Output the [x, y] coordinate of the center of the cell containing the given text.  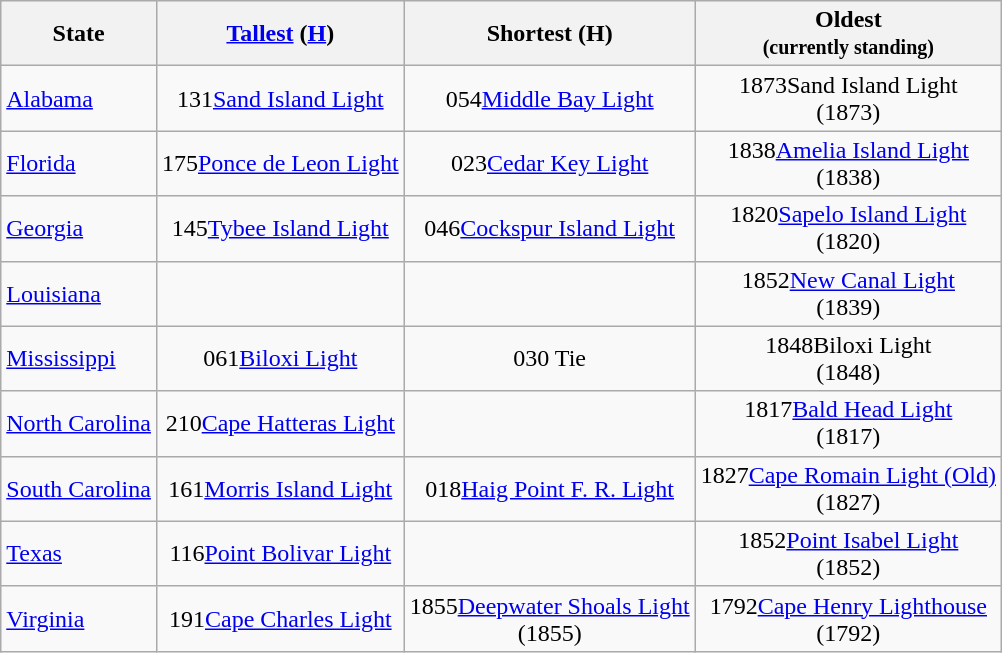
Alabama [79, 98]
131Sand Island Light [280, 98]
North Carolina [79, 424]
Texas [79, 554]
1827Cape Romain Light (Old)(1827) [848, 488]
030 Tie [550, 358]
1852Point Isabel Light(1852) [848, 554]
1873Sand Island Light(1873) [848, 98]
Oldest(currently standing) [848, 34]
Mississippi [79, 358]
1838Amelia Island Light(1838) [848, 164]
046Cockspur Island Light [550, 228]
Georgia [79, 228]
Shortest (H) [550, 34]
175Ponce de Leon Light [280, 164]
145Tybee Island Light [280, 228]
210Cape Hatteras Light [280, 424]
1817Bald Head Light(1817) [848, 424]
191Cape Charles Light [280, 618]
1852New Canal Light(1839) [848, 294]
Louisiana [79, 294]
Virginia [79, 618]
161Morris Island Light [280, 488]
116Point Bolivar Light [280, 554]
1848Biloxi Light(1848) [848, 358]
054Middle Bay Light [550, 98]
1792Cape Henry Lighthouse(1792) [848, 618]
018Haig Point F. R. Light [550, 488]
South Carolina [79, 488]
061Biloxi Light [280, 358]
1820Sapelo Island Light(1820) [848, 228]
Florida [79, 164]
1855Deepwater Shoals Light(1855) [550, 618]
State [79, 34]
Tallest (H) [280, 34]
023Cedar Key Light [550, 164]
